Find where the given text appears and provide that cell's center as (X, Y) coordinate. 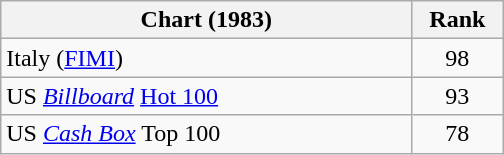
US Billboard Hot 100 (206, 96)
78 (458, 134)
Chart (1983) (206, 20)
Rank (458, 20)
93 (458, 96)
98 (458, 58)
Italy (FIMI) (206, 58)
US Cash Box Top 100 (206, 134)
